Extract the [X, Y] coordinate from the center of the cell holding the provided text.  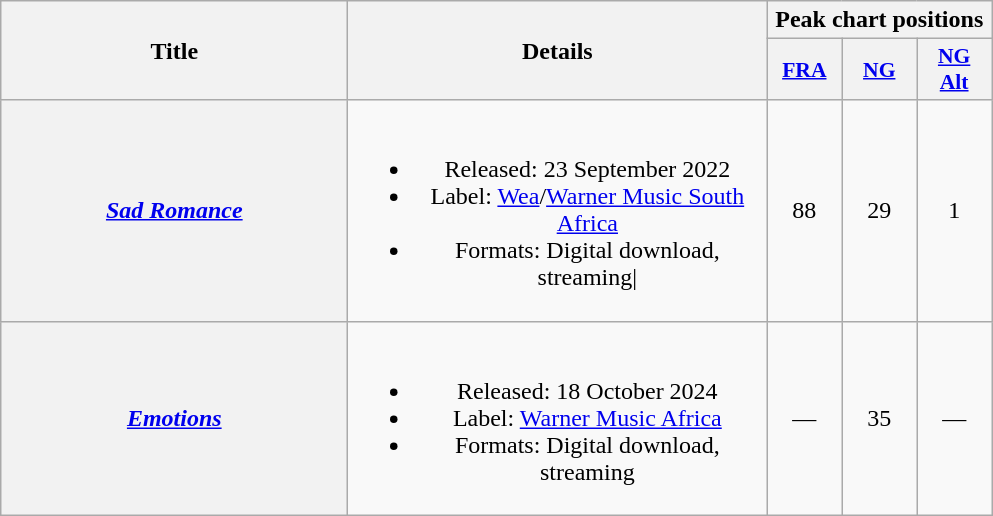
1 [954, 210]
Peak chart positions [880, 20]
NGAlt [954, 70]
FRA [804, 70]
Released: 18 October 2024Label: Warner Music AfricaFormats: Digital download, streaming [558, 418]
35 [880, 418]
Title [174, 50]
29 [880, 210]
Released: 23 September 2022Label: Wea/Warner Music South AfricaFormats: Digital download, streaming| [558, 210]
Details [558, 50]
NG [880, 70]
88 [804, 210]
Sad Romance [174, 210]
Emotions [174, 418]
